Scan for the cell matching the given text and deliver its [x, y] coordinate at center. 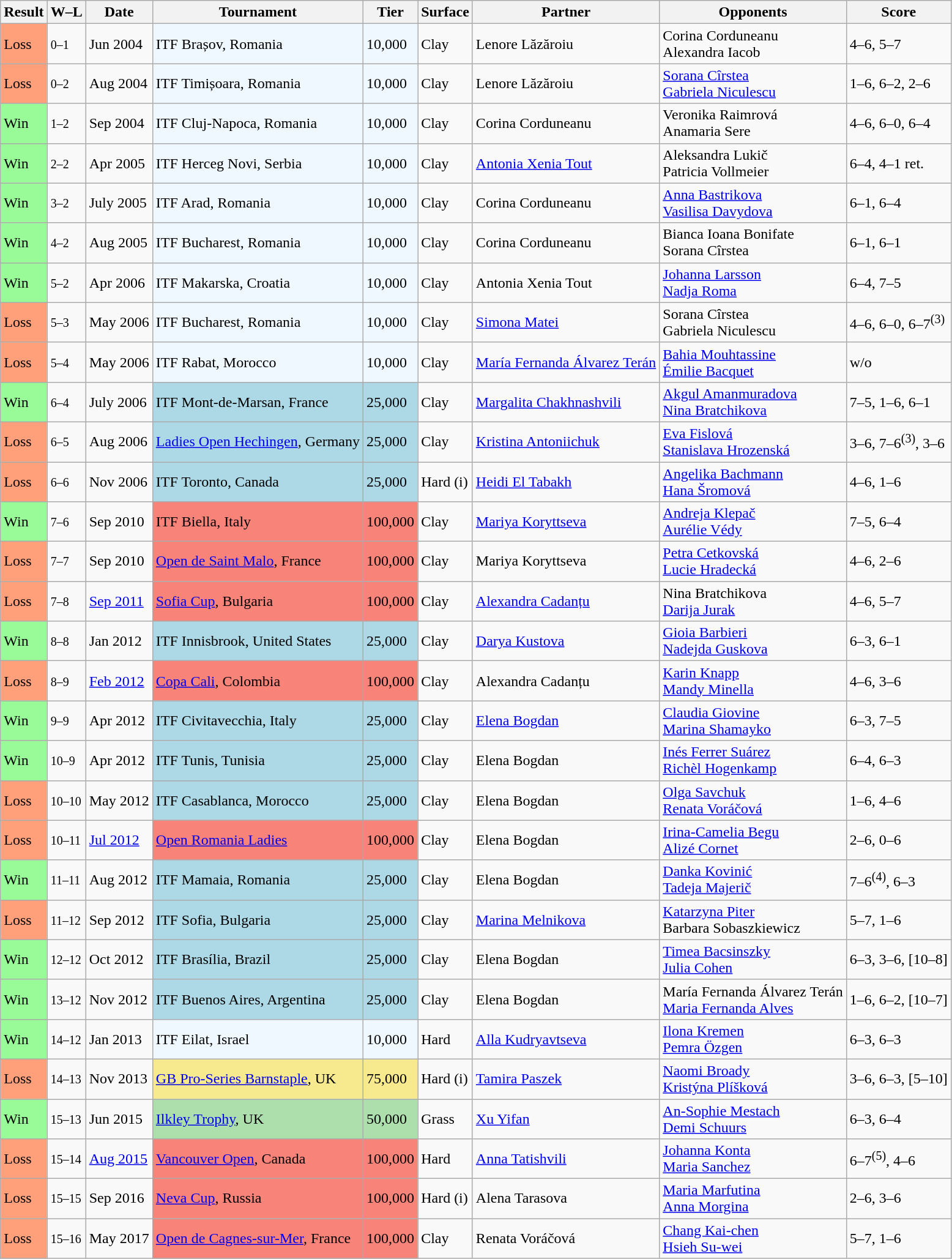
0–1 [66, 44]
Karin Knapp Mandy Minella [753, 681]
Sep 2004 [119, 124]
8–8 [66, 641]
7–6 [66, 521]
Aug 2004 [119, 83]
6–1, 6–4 [898, 203]
Timea Bacsinszky Julia Cohen [753, 960]
Aug 2005 [119, 242]
6–3, 6–4 [898, 1119]
0–2 [66, 83]
Andreja Klepač Aurélie Védy [753, 521]
Anna Bastrikova Vasilisa Davydova [753, 203]
Alla Kudryavtseva [565, 1039]
5–3 [66, 322]
7–5, 1–6, 6–1 [898, 402]
Anna Tatishvili [565, 1159]
4–6, 1–6 [898, 481]
6–1, 6–1 [898, 242]
Veronika Raimrová Anamaria Sere [753, 124]
Sep 2012 [119, 919]
Nov 2013 [119, 1078]
Bahia Mouhtassine Émilie Bacquet [753, 362]
Tier [390, 12]
Open Romania Ladies [258, 840]
GB Pro-Series Barnstaple, UK [258, 1078]
5–2 [66, 283]
Tamira Paszek [565, 1078]
Nina Bratchikova Darija Jurak [753, 601]
15–14 [66, 1159]
ITF Sofia, Bulgaria [258, 919]
15–13 [66, 1119]
ITF Civitavecchia, Italy [258, 721]
Gioia Barbieri Nadejda Guskova [753, 641]
Irina-Camelia Begu Alizé Cornet [753, 840]
Xu Yifan [565, 1119]
ITF Rabat, Morocco [258, 362]
1–6, 6–2, [10–7] [898, 999]
Jan 2012 [119, 641]
May 2012 [119, 801]
Aug 2015 [119, 1159]
Oct 2012 [119, 960]
Danka Kovinić Tadeja Majerič [753, 880]
ITF Makarska, Croatia [258, 283]
Grass [445, 1119]
Aug 2012 [119, 880]
Naomi Broady Kristýna Plíšková [753, 1078]
Apr 2005 [119, 163]
ITF Innisbrook, United States [258, 641]
6–4, 7–5 [898, 283]
13–12 [66, 999]
8–9 [66, 681]
Claudia Giovine Marina Shamayko [753, 721]
Score [898, 12]
Sofia Cup, Bulgaria [258, 601]
2–2 [66, 163]
ITF Cluj-Napoca, Romania [258, 124]
ITF Biella, Italy [258, 521]
1–6, 6–2, 2–6 [898, 83]
Johanna Larsson Nadja Roma [753, 283]
Sep 2016 [119, 1198]
Angelika Bachmann Hana Šromová [753, 481]
Jul 2012 [119, 840]
6–7(5), 4–6 [898, 1159]
Feb 2012 [119, 681]
ITF Buenos Aires, Argentina [258, 999]
4–2 [66, 242]
An-Sophie Mestach Demi Schuurs [753, 1119]
Nov 2012 [119, 999]
ITF Brașov, Romania [258, 44]
6–3, 7–5 [898, 721]
Partner [565, 12]
14–13 [66, 1078]
Aug 2006 [119, 442]
4–6, 2–6 [898, 562]
6–4, 4–1 ret. [898, 163]
Sep 2011 [119, 601]
Maria Marfutina Anna Morgina [753, 1198]
Jan 2013 [119, 1039]
50,000 [390, 1119]
Jun 2015 [119, 1119]
July 2006 [119, 402]
Simona Matei [565, 322]
Ladies Open Hechingen, Germany [258, 442]
Aleksandra Lukič Patricia Vollmeier [753, 163]
11–12 [66, 919]
Neva Cup, Russia [258, 1198]
9–9 [66, 721]
5–4 [66, 362]
ITF Tunis, Tunisia [258, 760]
3–2 [66, 203]
ITF Mont-de-Marsan, France [258, 402]
ITF Toronto, Canada [258, 481]
Opponents [753, 12]
ITF Casablanca, Morocco [258, 801]
10–9 [66, 760]
Result [24, 12]
ITF Mamaia, Romania [258, 880]
July 2005 [119, 203]
Chang Kai-chen Hsieh Su-wei [753, 1239]
6–4 [66, 402]
7–6(4), 6–3 [898, 880]
3–6, 7–6(3), 3–6 [898, 442]
Ilona Kremen Pemra Özgen [753, 1039]
7–8 [66, 601]
Vancouver Open, Canada [258, 1159]
ITF Brasília, Brazil [258, 960]
7–7 [66, 562]
Alena Tarasova [565, 1198]
Date [119, 12]
Copa Cali, Colombia [258, 681]
Petra Cetkovská Lucie Hradecká [753, 562]
6–5 [66, 442]
Corina Corduneanu Alexandra Iacob [753, 44]
Eva Fislová Stanislava Hrozenská [753, 442]
12–12 [66, 960]
Apr 2006 [119, 283]
May 2017 [119, 1239]
15–16 [66, 1239]
Marina Melnikova [565, 919]
Inés Ferrer Suárez Richèl Hogenkamp [753, 760]
6–3, 6–1 [898, 641]
4–6, 3–6 [898, 681]
Akgul Amanmuradova Nina Bratchikova [753, 402]
6–6 [66, 481]
Jun 2004 [119, 44]
María Fernanda Álvarez Terán Maria Fernanda Alves [753, 999]
Darya Kustova [565, 641]
ITF Herceg Novi, Serbia [258, 163]
2–6, 3–6 [898, 1198]
2–6, 0–6 [898, 840]
Kristina Antoniichuk [565, 442]
14–12 [66, 1039]
Olga Savchuk Renata Voráčová [753, 801]
W–L [66, 12]
Johanna Konta Maria Sanchez [753, 1159]
Ilkley Trophy, UK [258, 1119]
6–3, 6–3 [898, 1039]
ITF Eilat, Israel [258, 1039]
ITF Arad, Romania [258, 203]
Nov 2006 [119, 481]
ITF Timișoara, Romania [258, 83]
4–6, 6–0, 6–7(3) [898, 322]
Tournament [258, 12]
11–11 [66, 880]
75,000 [390, 1078]
10–10 [66, 801]
Renata Voráčová [565, 1239]
w/o [898, 362]
Open de Saint Malo, France [258, 562]
Open de Cagnes-sur-Mer, France [258, 1239]
1–2 [66, 124]
15–15 [66, 1198]
6–4, 6–3 [898, 760]
6–3, 3–6, [10–8] [898, 960]
Katarzyna Piter Barbara Sobaszkiewicz [753, 919]
María Fernanda Álvarez Terán [565, 362]
7–5, 6–4 [898, 521]
Heidi El Tabakh [565, 481]
Surface [445, 12]
Bianca Ioana Bonifate Sorana Cîrstea [753, 242]
10–11 [66, 840]
4–6, 6–0, 6–4 [898, 124]
1–6, 4–6 [898, 801]
Margalita Chakhnashvili [565, 402]
3–6, 6–3, [5–10] [898, 1078]
